From the cell containing the given text, extract its center point as [X, Y] coordinate. 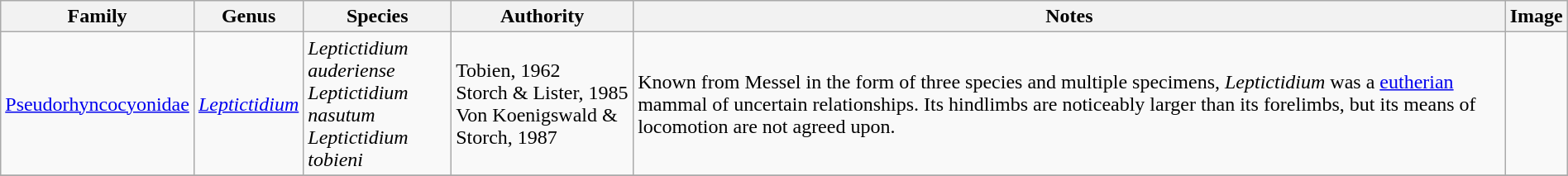
Leptictidium [248, 104]
Family [98, 17]
Notes [1069, 17]
Leptictidium auderienseLeptictidium nasutumLeptictidium tobieni [377, 104]
Species [377, 17]
Authority [543, 17]
Image [1537, 17]
Tobien, 1962Storch & Lister, 1985Von Koenigswald & Storch, 1987 [543, 104]
Genus [248, 17]
Pseudorhyncocyonidae [98, 104]
